Locate the cell with the specified text and output its (x, y) center coordinate. 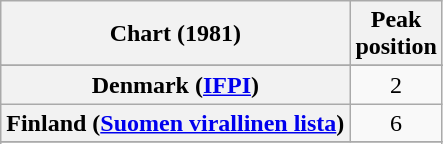
Peakposition (396, 34)
Finland (Suomen virallinen lista) (176, 123)
Chart (1981) (176, 34)
6 (396, 123)
2 (396, 85)
Denmark (IFPI) (176, 85)
